Determine the [x, y] coordinate at the center of the cell enclosing the given text.  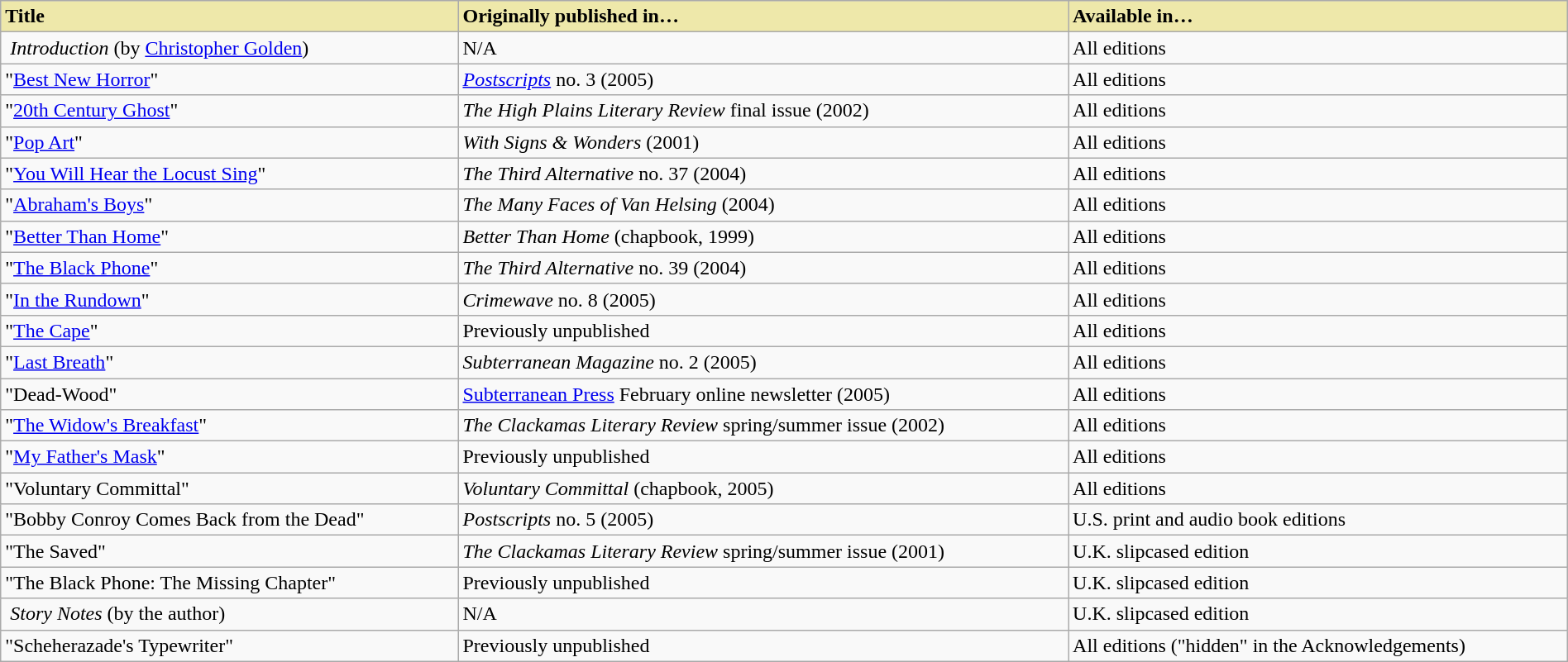
Subterranean Magazine no. 2 (2005) [763, 362]
"Best New Horror" [230, 79]
The Third Alternative no. 39 (2004) [763, 268]
"The Widow's Breakfast" [230, 426]
"Better Than Home" [230, 236]
The Many Faces of Van Helsing (2004) [763, 205]
Better Than Home (chapbook, 1999) [763, 236]
"Pop Art" [230, 142]
The High Plains Literary Review final issue (2002) [763, 111]
"Voluntary Committal" [230, 488]
Story Notes (by the author) [230, 614]
Subterranean Press February online newsletter (2005) [763, 394]
"Last Breath" [230, 362]
"You Will Hear the Locust Sing" [230, 174]
"The Cape" [230, 331]
"The Black Phone" [230, 268]
"The Saved" [230, 551]
Postscripts no. 5 (2005) [763, 520]
"Scheherazade's Typewriter" [230, 645]
Title [230, 17]
Postscripts no. 3 (2005) [763, 79]
Voluntary Committal (chapbook, 2005) [763, 488]
U.S. print and audio book editions [1318, 520]
Available in… [1318, 17]
"In the Rundown" [230, 299]
"My Father's Mask" [230, 457]
Introduction (by Christopher Golden) [230, 48]
Originally published in… [763, 17]
Crimewave no. 8 (2005) [763, 299]
"20th Century Ghost" [230, 111]
All editions ("hidden" in the Acknowledgements) [1318, 645]
"The Black Phone: The Missing Chapter" [230, 583]
The Third Alternative no. 37 (2004) [763, 174]
The Clackamas Literary Review spring/summer issue (2001) [763, 551]
With Signs & Wonders (2001) [763, 142]
"Dead-Wood" [230, 394]
"Abraham's Boys" [230, 205]
The Clackamas Literary Review spring/summer issue (2002) [763, 426]
"Bobby Conroy Comes Back from the Dead" [230, 520]
